For the text-containing cell, return its midpoint in (x, y) coordinate format. 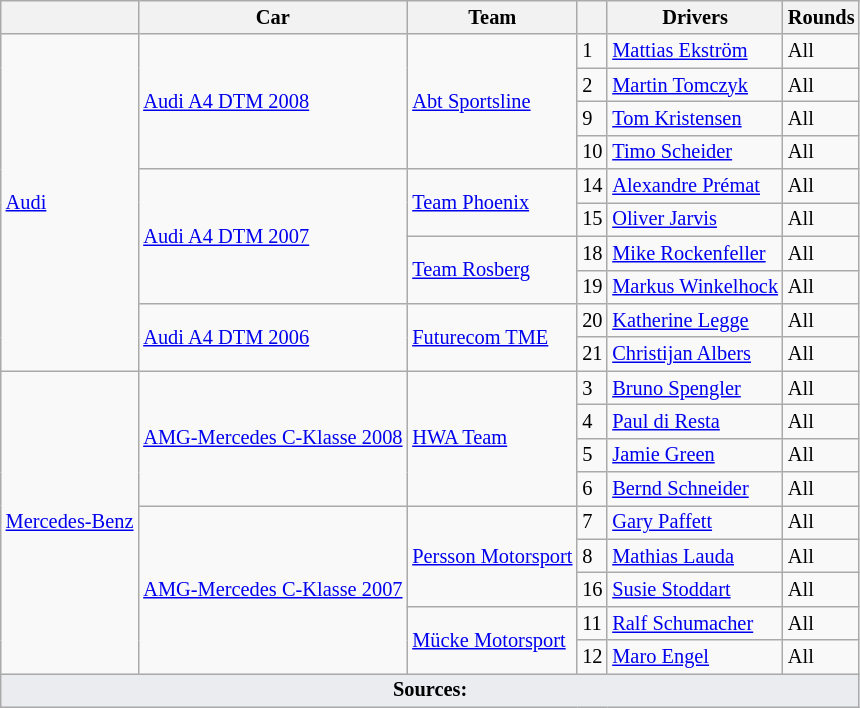
Paul di Resta (695, 421)
9 (592, 118)
Mike Rockenfeller (695, 253)
6 (592, 489)
14 (592, 186)
21 (592, 354)
Markus Winkelhock (695, 287)
Sources: (430, 690)
Susie Stoddart (695, 589)
Drivers (695, 17)
4 (592, 421)
Audi A4 DTM 2007 (272, 236)
7 (592, 522)
Mathias Lauda (695, 556)
5 (592, 455)
Gary Paffett (695, 522)
20 (592, 320)
Mücke Motorsport (492, 640)
1 (592, 51)
Abt Sportsline (492, 102)
AMG-Mercedes C-Klasse 2008 (272, 438)
Christijan Albers (695, 354)
2 (592, 85)
16 (592, 589)
Futurecom TME (492, 336)
Team Rosberg (492, 270)
3 (592, 388)
Ralf Schumacher (695, 623)
18 (592, 253)
HWA Team (492, 438)
Mattias Ekström (695, 51)
AMG-Mercedes C-Klasse 2007 (272, 589)
Alexandre Prémat (695, 186)
Persson Motorsport (492, 556)
15 (592, 219)
19 (592, 287)
Martin Tomczyk (695, 85)
10 (592, 152)
Mercedes-Benz (70, 522)
12 (592, 657)
Team Phoenix (492, 202)
Bruno Spengler (695, 388)
Audi (70, 202)
Oliver Jarvis (695, 219)
Audi A4 DTM 2008 (272, 102)
Rounds (822, 17)
Bernd Schneider (695, 489)
Maro Engel (695, 657)
11 (592, 623)
Tom Kristensen (695, 118)
8 (592, 556)
Car (272, 17)
Team (492, 17)
Audi A4 DTM 2006 (272, 336)
Katherine Legge (695, 320)
Jamie Green (695, 455)
Timo Scheider (695, 152)
